From the cell containing the given text, extract its center point as (x, y) coordinate. 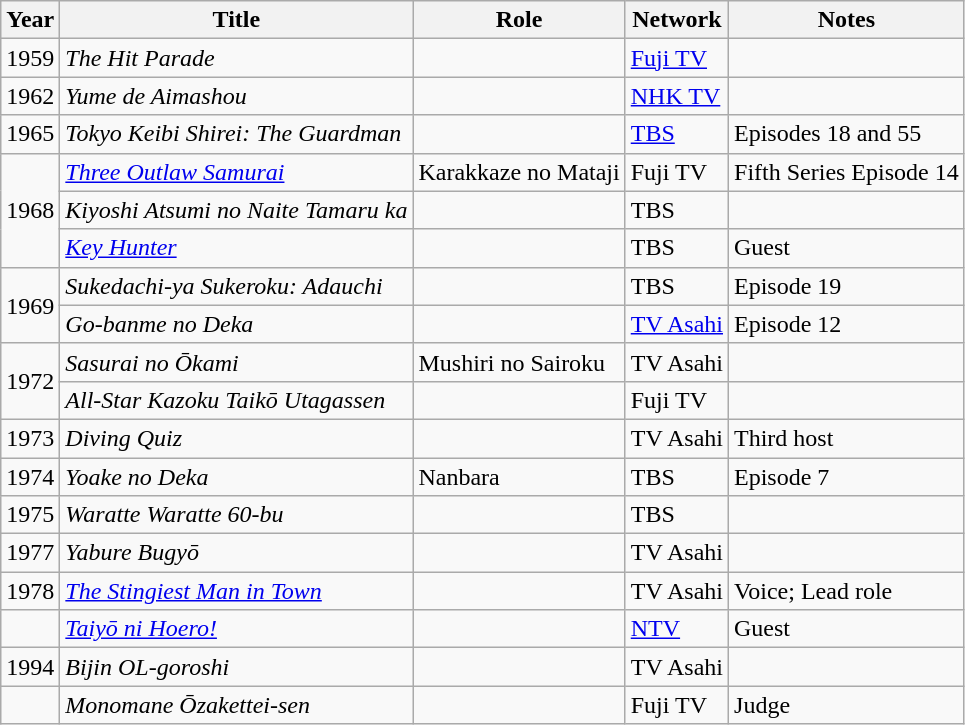
1962 (30, 96)
The Hit Parade (236, 58)
The Stingiest Man in Town (236, 591)
Fifth Series Episode 14 (847, 172)
Network (676, 20)
Tokyo Keibi Shirei: The Guardman (236, 134)
Year (30, 20)
1978 (30, 591)
1959 (30, 58)
1973 (30, 438)
Diving Quiz (236, 438)
NHK TV (676, 96)
Bijin OL-goroshi (236, 667)
Judge (847, 705)
1994 (30, 667)
Yume de Aimashou (236, 96)
Episodes 18 and 55 (847, 134)
Episode 7 (847, 477)
1969 (30, 305)
Karakkaze no Mataji (519, 172)
Monomane Ōzakettei-sen (236, 705)
Episode 12 (847, 324)
NTV (676, 629)
Third host (847, 438)
Nanbara (519, 477)
1974 (30, 477)
Voice; Lead role (847, 591)
1972 (30, 381)
Waratte Waratte 60-bu (236, 515)
1968 (30, 210)
Yoake no Deka (236, 477)
Mushiri no Sairoku (519, 362)
Key Hunter (236, 248)
Sasurai no Ōkami (236, 362)
1975 (30, 515)
Episode 19 (847, 286)
Three Outlaw Samurai (236, 172)
Go-banme no Deka (236, 324)
All-Star Kazoku Taikō Utagassen (236, 400)
1977 (30, 553)
Title (236, 20)
1965 (30, 134)
Sukedachi-ya Sukeroku: Adauchi (236, 286)
Yabure Bugyō (236, 553)
Notes (847, 20)
Kiyoshi Atsumi no Naite Tamaru ka (236, 210)
Role (519, 20)
Taiyō ni Hoero! (236, 629)
